Find where the given text appears and provide that cell's center as (X, Y) coordinate. 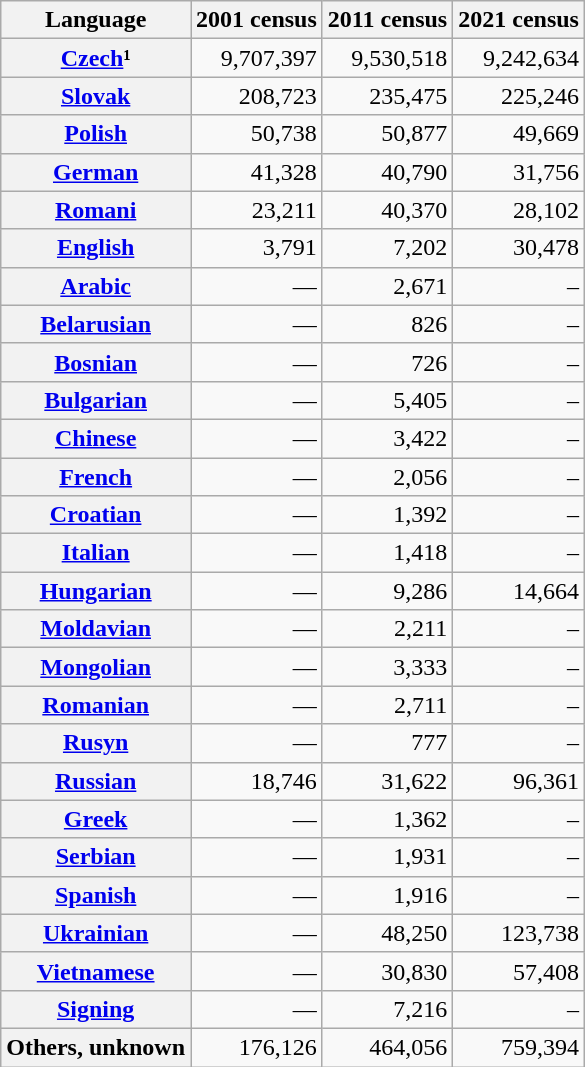
23,211 (257, 210)
48,250 (387, 933)
2011 census (387, 20)
31,756 (519, 172)
176,126 (257, 1047)
Signing (96, 1009)
Russian (96, 781)
9,530,518 (387, 58)
49,669 (519, 134)
Romani (96, 210)
2,711 (387, 705)
Croatian (96, 515)
2001 census (257, 20)
9,707,397 (257, 58)
English (96, 248)
French (96, 477)
14,664 (519, 591)
1,362 (387, 819)
Hungarian (96, 591)
50,877 (387, 134)
1,392 (387, 515)
9,242,634 (519, 58)
40,790 (387, 172)
Vietnamese (96, 971)
759,394 (519, 1047)
Bosnian (96, 362)
1,418 (387, 553)
7,202 (387, 248)
30,478 (519, 248)
Slovak (96, 96)
2,211 (387, 629)
2021 census (519, 20)
28,102 (519, 210)
Italian (96, 553)
Ukrainian (96, 933)
208,723 (257, 96)
123,738 (519, 933)
826 (387, 324)
3,333 (387, 667)
235,475 (387, 96)
Greek (96, 819)
464,056 (387, 1047)
Mongolian (96, 667)
57,408 (519, 971)
Moldavian (96, 629)
31,622 (387, 781)
726 (387, 362)
Serbian (96, 857)
2,671 (387, 286)
18,746 (257, 781)
Polish (96, 134)
3,422 (387, 438)
40,370 (387, 210)
Language (96, 20)
50,738 (257, 134)
Spanish (96, 895)
German (96, 172)
225,246 (519, 96)
41,328 (257, 172)
2,056 (387, 477)
96,361 (519, 781)
9,286 (387, 591)
3,791 (257, 248)
Belarusian (96, 324)
30,830 (387, 971)
Romanian (96, 705)
1,931 (387, 857)
1,916 (387, 895)
Arabic (96, 286)
777 (387, 743)
Rusyn (96, 743)
Chinese (96, 438)
Others, unknown (96, 1047)
Czech¹ (96, 58)
Bulgarian (96, 400)
7,216 (387, 1009)
5,405 (387, 400)
